Provide the [x, y] coordinate of the cell's center where the given text is located.  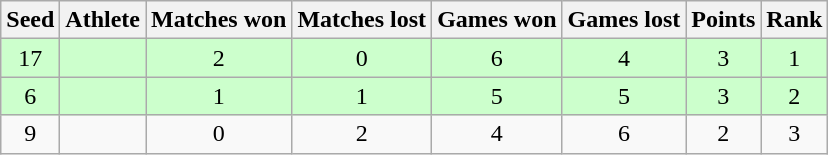
Points [724, 20]
17 [30, 58]
Games lost [624, 20]
Rank [794, 20]
Athlete [103, 20]
Matches won [219, 20]
9 [30, 134]
Seed [30, 20]
Matches lost [362, 20]
Games won [497, 20]
